Return the (x, y) coordinate for the center point of the cell that contains the specified text.  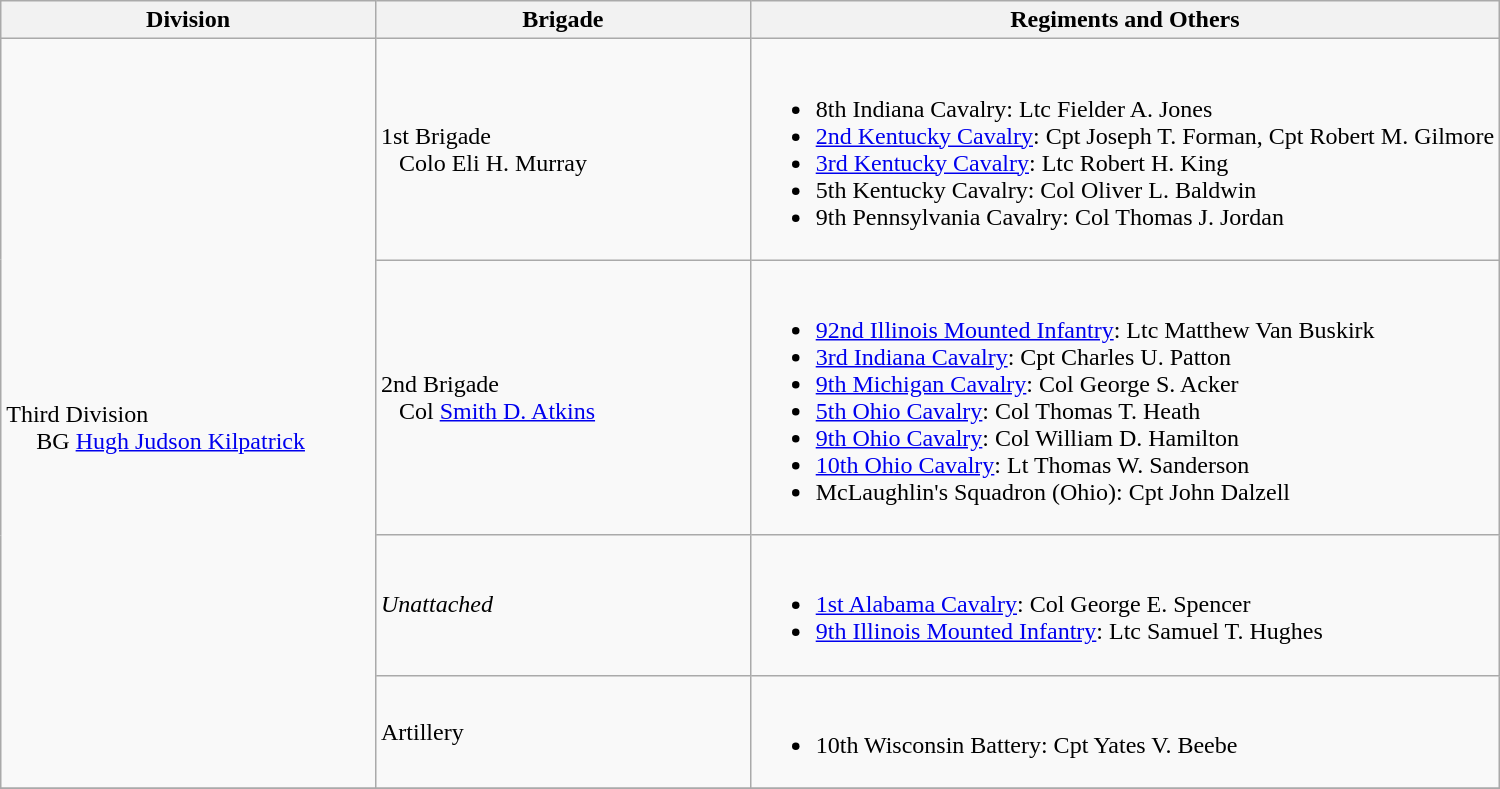
2nd Brigade Col Smith D. Atkins (562, 398)
10th Wisconsin Battery: Cpt Yates V. Beebe (1124, 732)
Brigade (562, 20)
1st Brigade Colo Eli H. Murray (562, 150)
Division (188, 20)
Unattached (562, 605)
Artillery (562, 732)
Third Division BG Hugh Judson Kilpatrick (188, 414)
Regiments and Others (1124, 20)
1st Alabama Cavalry: Col George E. Spencer9th Illinois Mounted Infantry: Ltc Samuel T. Hughes (1124, 605)
